Capture the cell that displays the provided text and extract its (X, Y) central coordinate. 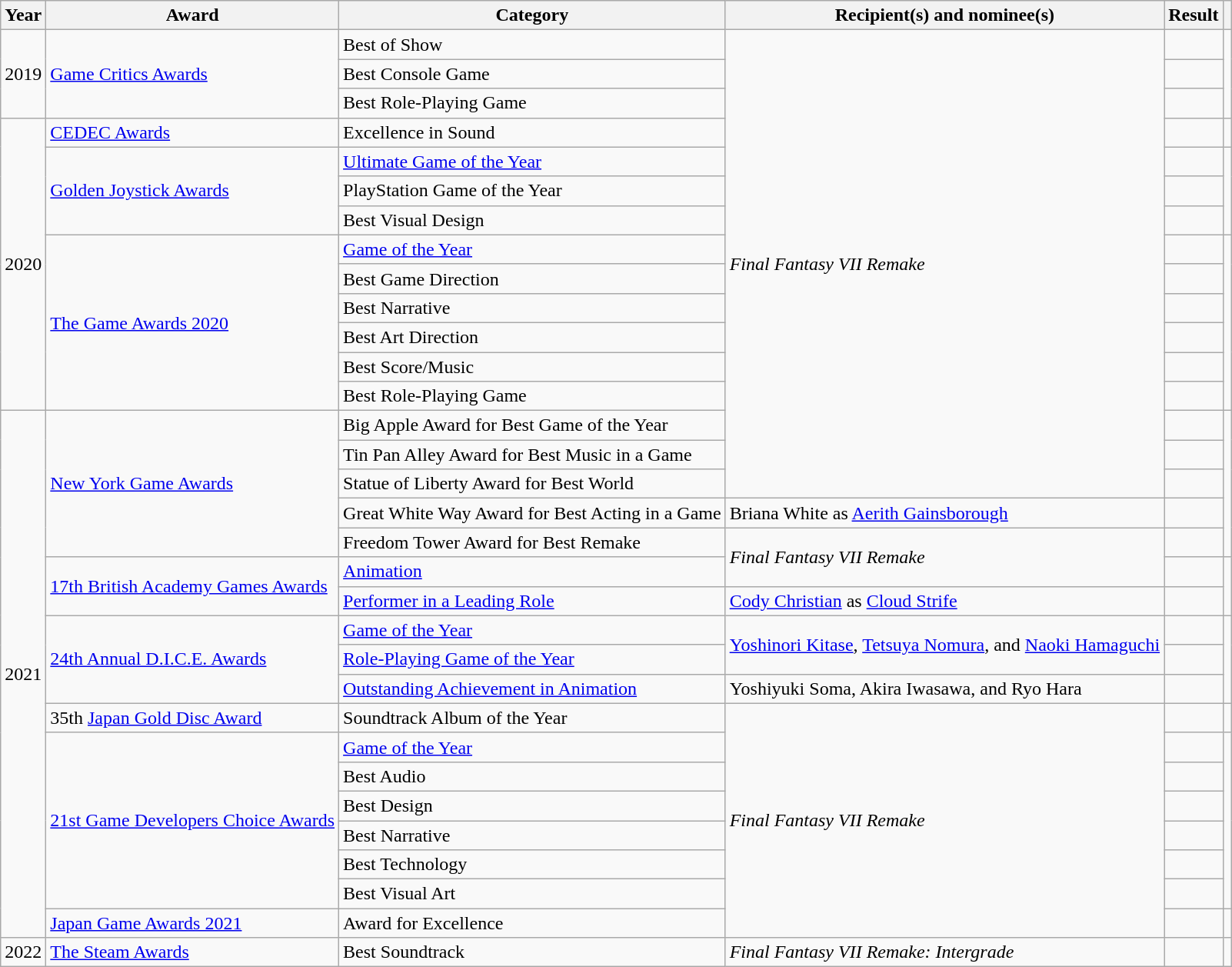
Golden Joystick Awards (192, 191)
2022 (23, 952)
Best Visual Art (532, 894)
Yoshiyuki Soma, Akira Iwasawa, and Ryo Hara (944, 689)
Soundtrack Album of the Year (532, 718)
Cody Christian as Cloud Strife (944, 601)
Result (1194, 15)
Yoshinori Kitase, Tetsuya Nomura, and Naoki Hamaguchi (944, 645)
Award (192, 15)
Year (23, 15)
Japan Game Awards 2021 (192, 923)
17th British Academy Games Awards (192, 586)
Final Fantasy VII Remake: Intergrade (944, 952)
Category (532, 15)
CEDEC Awards (192, 132)
Recipient(s) and nominee(s) (944, 15)
Best Soundtrack (532, 952)
Best Technology (532, 865)
24th Annual D.I.C.E. Awards (192, 659)
21st Game Developers Choice Awards (192, 820)
New York Game Awards (192, 484)
Excellence in Sound (532, 132)
Animation (532, 572)
PlayStation Game of the Year (532, 191)
The Game Awards 2020 (192, 322)
Best Design (532, 805)
Great White Way Award for Best Acting in a Game (532, 513)
2021 (23, 674)
Briana White as Aerith Gainsborough (944, 513)
Statue of Liberty Award for Best World (532, 484)
Freedom Tower Award for Best Remake (532, 542)
Best Score/Music (532, 367)
2020 (23, 265)
Ultimate Game of the Year (532, 162)
Best Art Direction (532, 337)
Role-Playing Game of the Year (532, 659)
Big Apple Award for Best Game of the Year (532, 425)
Best Visual Design (532, 220)
Best Audio (532, 776)
Tin Pan Alley Award for Best Music in a Game (532, 455)
Outstanding Achievement in Animation (532, 689)
Best of Show (532, 45)
2019 (23, 74)
35th Japan Gold Disc Award (192, 718)
Best Console Game (532, 74)
The Steam Awards (192, 952)
Best Game Direction (532, 278)
Game Critics Awards (192, 74)
Performer in a Leading Role (532, 601)
Award for Excellence (532, 923)
